From the cell containing the given text, extract its center point as [x, y] coordinate. 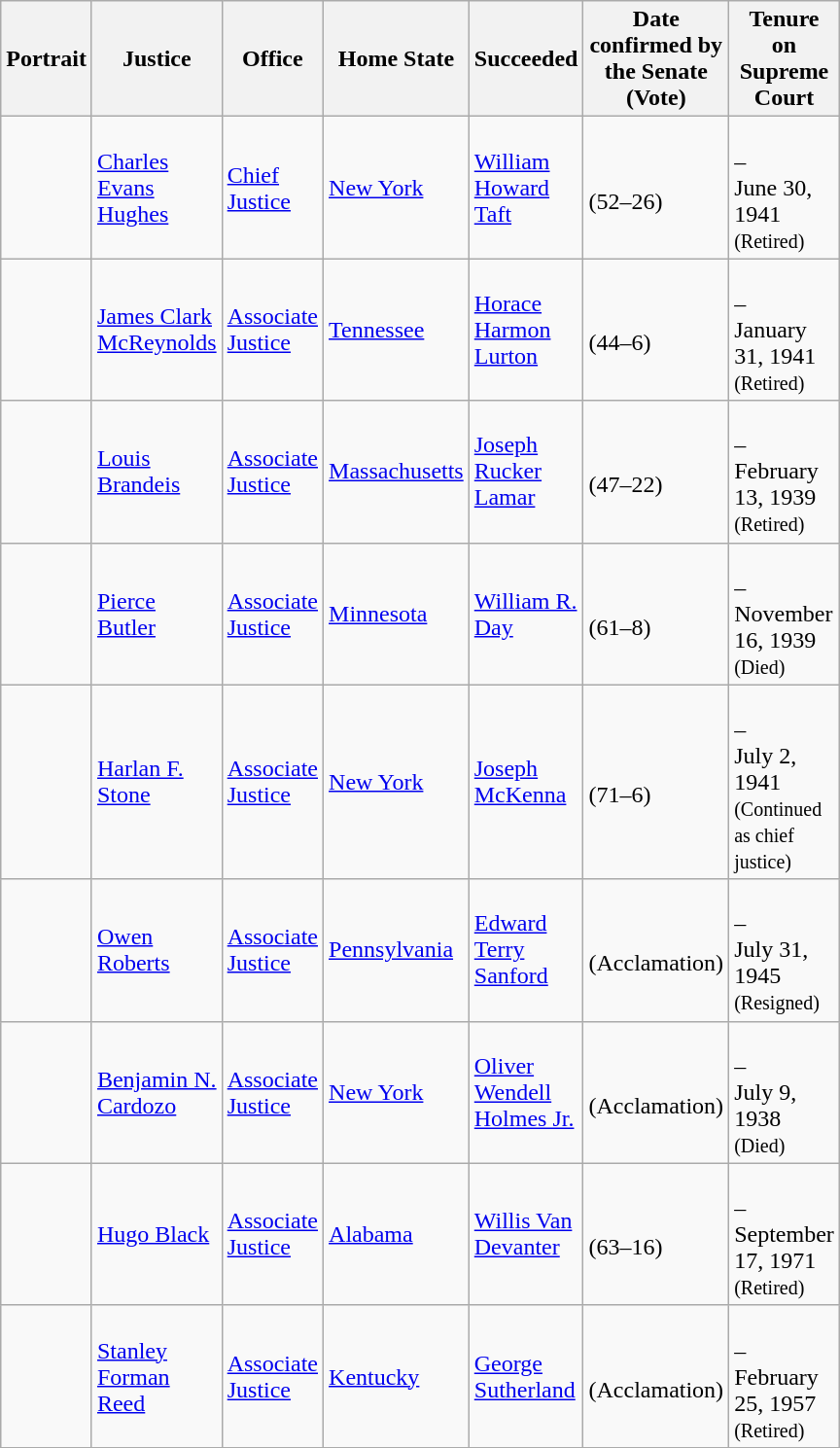
Succeeded [526, 58]
George Sutherland [526, 1376]
Charles Evans Hughes [157, 188]
Horace Harmon Lurton [526, 330]
–July 2, 1941(Continued as chief justice) [785, 782]
(52–26) [656, 188]
Kentucky [397, 1376]
Massachusetts [397, 472]
Pennsylvania [397, 950]
Joseph Rucker Lamar [526, 472]
William Howard Taft [526, 188]
–July 31, 1945(Resigned) [785, 950]
Benjamin N. Cardozo [157, 1092]
–January 31, 1941(Retired) [785, 330]
Willis Van Devanter [526, 1234]
(71–6) [656, 782]
Stanley Forman Reed [157, 1376]
Justice [157, 58]
(63–16) [656, 1234]
Date confirmed by the Senate(Vote) [656, 58]
–February 13, 1939(Retired) [785, 472]
–February 25, 1957(Retired) [785, 1376]
Office [272, 58]
Joseph McKenna [526, 782]
Alabama [397, 1234]
–June 30, 1941(Retired) [785, 188]
Hugo Black [157, 1234]
Chief Justice [272, 188]
Edward Terry Sanford [526, 950]
William R. Day [526, 614]
Pierce Butler [157, 614]
(61–8) [656, 614]
Portrait [47, 58]
Home State [397, 58]
Oliver Wendell Holmes Jr. [526, 1092]
Tenure on Supreme Court [785, 58]
James Clark McReynolds [157, 330]
–July 9, 1938(Died) [785, 1092]
Harlan F. Stone [157, 782]
Minnesota [397, 614]
(47–22) [656, 472]
Tennessee [397, 330]
–September 17, 1971(Retired) [785, 1234]
Louis Brandeis [157, 472]
Owen Roberts [157, 950]
(44–6) [656, 330]
–November 16, 1939(Died) [785, 614]
